Provide the (x, y) coordinate of the cell's center where the given text is located.  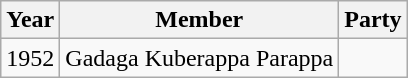
1952 (30, 58)
Member (200, 20)
Gadaga Kuberappa Parappa (200, 58)
Year (30, 20)
Party (373, 20)
